Detect which cell encompasses the target text, then output its (x, y) center coordinate. 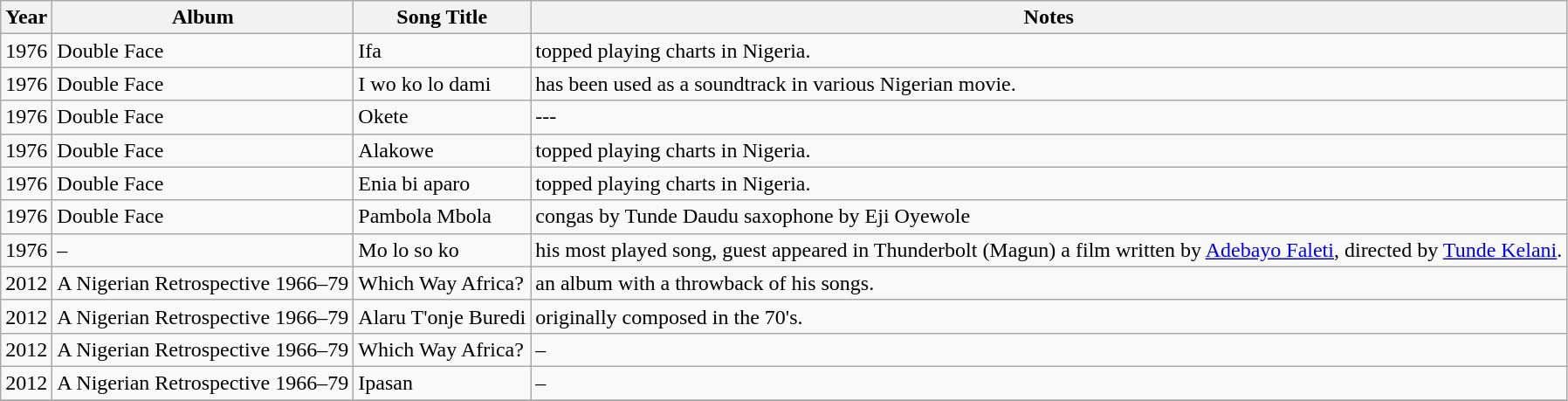
congas by Tunde Daudu saxophone by Eji Oyewole (1049, 217)
Pambola Mbola (442, 217)
Ifa (442, 51)
Alaru T'onje Buredi (442, 316)
Year (26, 17)
Notes (1049, 17)
Alakowe (442, 150)
Song Title (442, 17)
originally composed in the 70's. (1049, 316)
an album with a throwback of his songs. (1049, 283)
Mo lo so ko (442, 250)
--- (1049, 117)
Enia bi aparo (442, 183)
his most played song, guest appeared in Thunderbolt (Magun) a film written by Adebayo Faleti, directed by Tunde Kelani. (1049, 250)
Ipasan (442, 383)
Okete (442, 117)
Album (203, 17)
has been used as a soundtrack in various Nigerian movie. (1049, 84)
I wo ko lo dami (442, 84)
